Capture the cell that displays the provided text and extract its [X, Y] central coordinate. 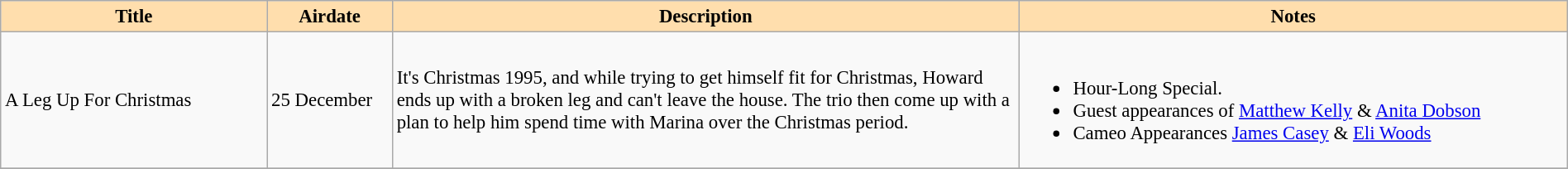
Title [134, 17]
Hour-Long Special.Guest appearances of Matthew Kelly & Anita DobsonCameo Appearances James Casey & Eli Woods [1293, 100]
Notes [1293, 17]
A Leg Up For Christmas [134, 100]
25 December [330, 100]
Airdate [330, 17]
Description [705, 17]
